Detect which cell encompasses the target text, then output its (x, y) center coordinate. 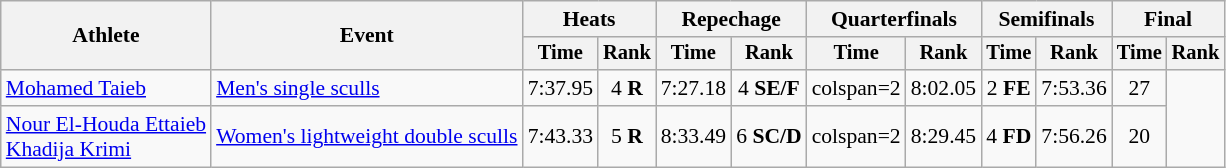
7:27.18 (694, 88)
5 R (627, 136)
Repechage (732, 19)
4 SE/F (769, 88)
Event (366, 36)
Quarterfinals (894, 19)
4 R (627, 88)
2 FE (1008, 88)
7:56.26 (1074, 136)
Semifinals (1046, 19)
8:29.45 (944, 136)
Men's single sculls (366, 88)
8:02.05 (944, 88)
Mohamed Taieb (106, 88)
20 (1140, 136)
Athlete (106, 36)
4 FD (1008, 136)
Final (1168, 19)
8:33.49 (694, 136)
Heats (590, 19)
27 (1140, 88)
Nour El-Houda EttaiebKhadija Krimi (106, 136)
7:43.33 (560, 136)
7:37.95 (560, 88)
7:53.36 (1074, 88)
6 SC/D (769, 136)
Women's lightweight double sculls (366, 136)
